Search for the cell housing the specified text and yield its [x, y] center coordinate. 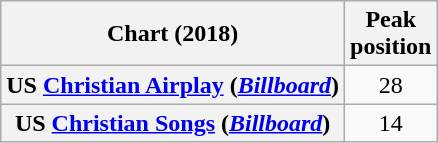
US Christian Airplay (Billboard) [173, 85]
US Christian Songs (Billboard) [173, 123]
Peakposition [391, 34]
28 [391, 85]
14 [391, 123]
Chart (2018) [173, 34]
